Scan for the cell matching the given text and deliver its [x, y] coordinate at center. 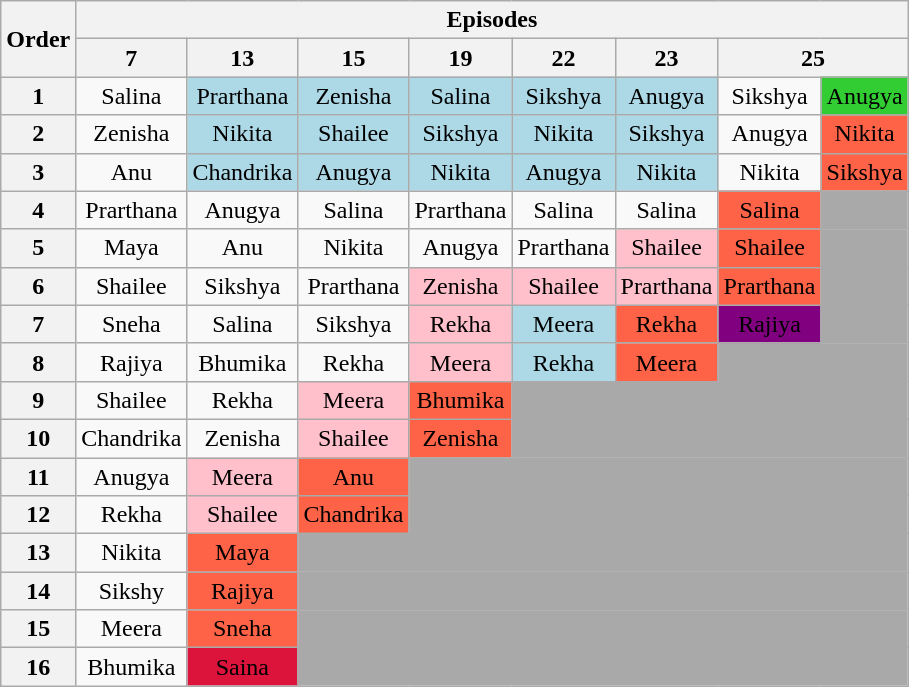
12 [38, 515]
14 [38, 591]
Saina [242, 667]
23 [666, 58]
2 [38, 134]
19 [460, 58]
8 [38, 362]
22 [564, 58]
Episodes [492, 20]
9 [38, 400]
6 [38, 286]
3 [38, 172]
Order [38, 39]
11 [38, 477]
16 [38, 667]
25 [813, 58]
Sikshy [132, 591]
1 [38, 96]
10 [38, 438]
4 [38, 210]
5 [38, 248]
